From the cell containing the given text, extract its center point as (x, y) coordinate. 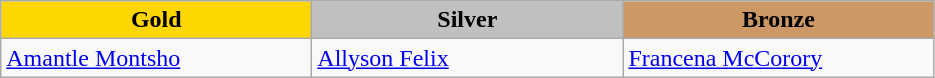
Allyson Felix (468, 58)
Silver (468, 20)
Amantle Montsho (156, 58)
Francena McCorory (778, 58)
Bronze (778, 20)
Gold (156, 20)
